Find where the given text appears and provide that cell's center as [x, y] coordinate. 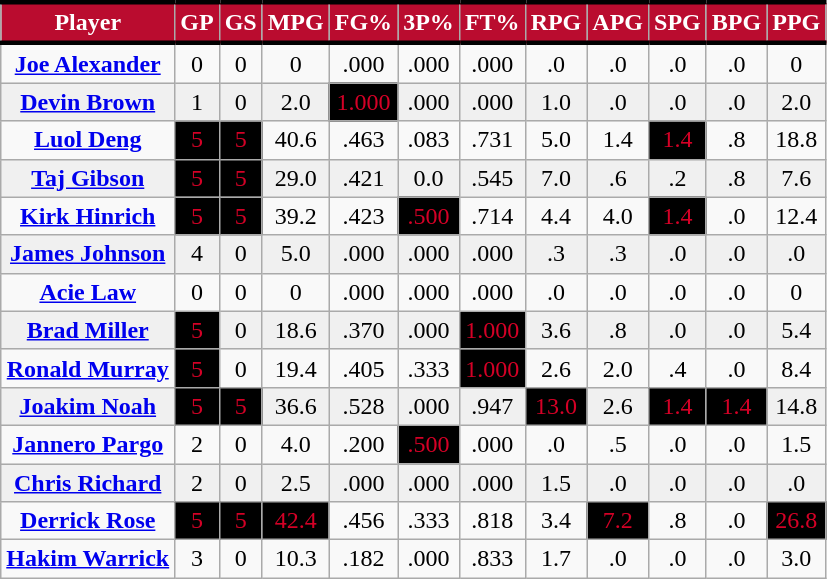
Derrick Rose [88, 521]
Brad Miller [88, 330]
.370 [363, 330]
18.6 [296, 330]
3.4 [556, 521]
5.4 [796, 330]
Ronald Murray [88, 368]
.818 [492, 521]
Joakim Noah [88, 406]
James Johnson [88, 254]
42.4 [296, 521]
1.7 [556, 559]
26.8 [796, 521]
3.0 [796, 559]
3 [197, 559]
18.8 [796, 140]
GP [197, 22]
Kirk Hinrich [88, 216]
SPG [678, 22]
.714 [492, 216]
Jannero Pargo [88, 444]
4.4 [556, 216]
40.6 [296, 140]
1 [197, 102]
.4 [678, 368]
.6 [618, 178]
.833 [492, 559]
Luol Deng [88, 140]
Player [88, 22]
12.4 [796, 216]
.545 [492, 178]
FT% [492, 22]
.405 [363, 368]
4 [197, 254]
3.6 [556, 330]
Acie Law [88, 292]
39.2 [296, 216]
APG [618, 22]
7.6 [796, 178]
.421 [363, 178]
RPG [556, 22]
7.2 [618, 521]
10.3 [296, 559]
.2 [678, 178]
29.0 [296, 178]
19.4 [296, 368]
.947 [492, 406]
BPG [736, 22]
8.4 [796, 368]
.423 [363, 216]
Chris Richard [88, 483]
Devin Brown [88, 102]
.456 [363, 521]
0.0 [429, 178]
7.0 [556, 178]
.182 [363, 559]
Hakim Warrick [88, 559]
2.5 [296, 483]
14.8 [796, 406]
3P% [429, 22]
.731 [492, 140]
Joe Alexander [88, 63]
.528 [363, 406]
.5 [618, 444]
13.0 [556, 406]
1.0 [556, 102]
.200 [363, 444]
Taj Gibson [88, 178]
.083 [429, 140]
.463 [363, 140]
GS [240, 22]
FG% [363, 22]
PPG [796, 22]
MPG [296, 22]
36.6 [296, 406]
